From the cell containing the given text, extract its center point as (x, y) coordinate. 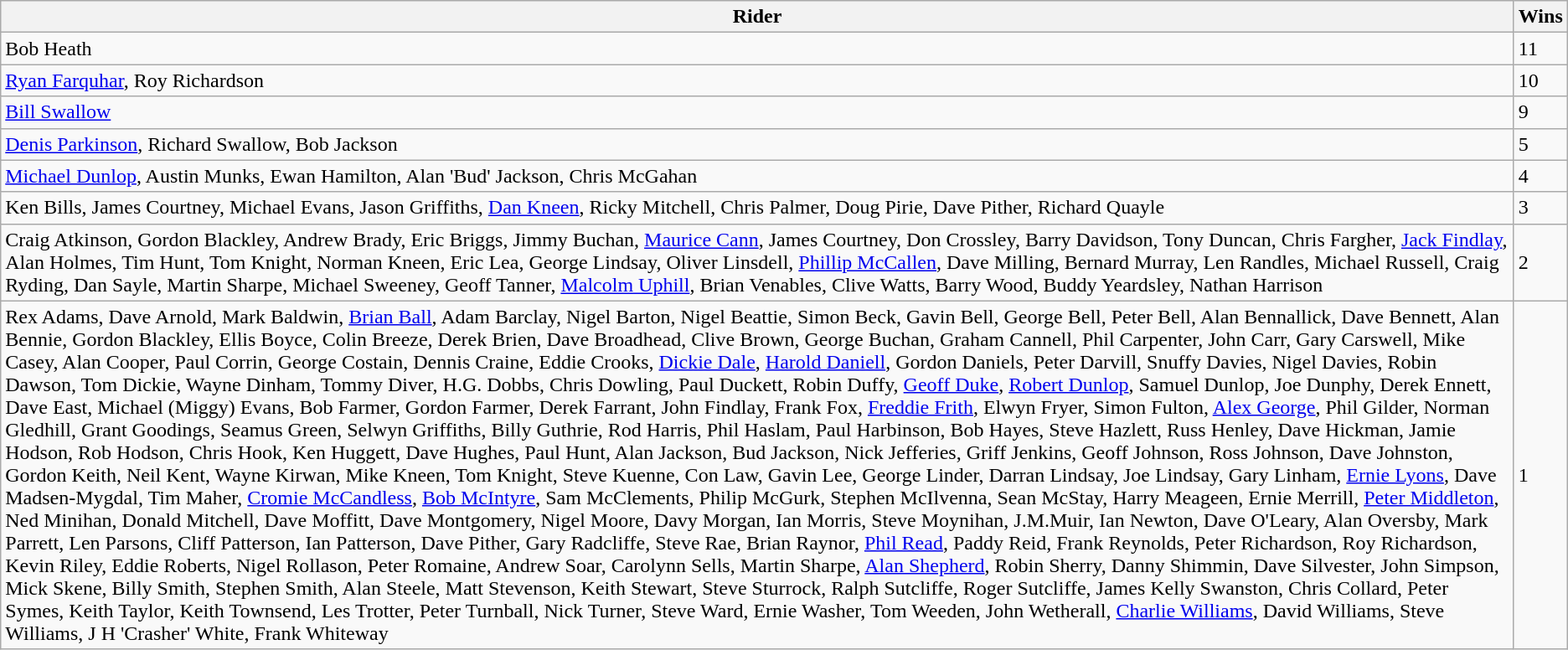
10 (1540, 80)
2 (1540, 262)
5 (1540, 144)
Ryan Farquhar, Roy Richardson (757, 80)
Rider (757, 17)
3 (1540, 208)
Bill Swallow (757, 112)
Michael Dunlop, Austin Munks, Ewan Hamilton, Alan 'Bud' Jackson, Chris McGahan (757, 176)
4 (1540, 176)
Bob Heath (757, 49)
Denis Parkinson, Richard Swallow, Bob Jackson (757, 144)
11 (1540, 49)
9 (1540, 112)
Wins (1540, 17)
Ken Bills, James Courtney, Michael Evans, Jason Griffiths, Dan Kneen, Ricky Mitchell, Chris Palmer, Doug Pirie, Dave Pither, Richard Quayle (757, 208)
1 (1540, 475)
